Extract the [x, y] coordinate from the center of the cell holding the provided text.  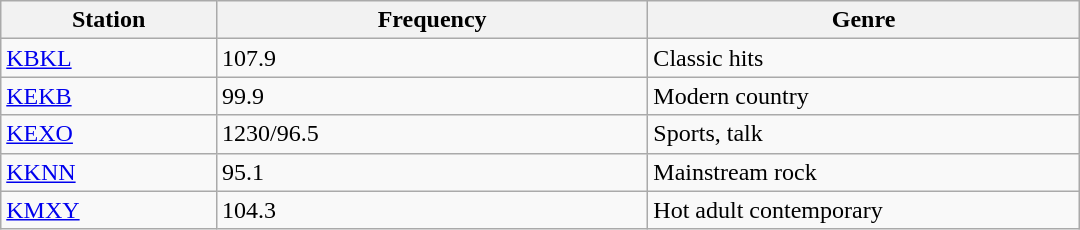
KMXY [109, 210]
Hot adult contemporary [864, 210]
Classic hits [864, 58]
Modern country [864, 96]
KEXO [109, 134]
Sports, talk [864, 134]
Mainstream rock [864, 172]
104.3 [432, 210]
99.9 [432, 96]
107.9 [432, 58]
Station [109, 20]
1230/96.5 [432, 134]
Genre [864, 20]
KKNN [109, 172]
KEKB [109, 96]
95.1 [432, 172]
Frequency [432, 20]
KBKL [109, 58]
